Return (X, Y) of the center of cell containing provided text 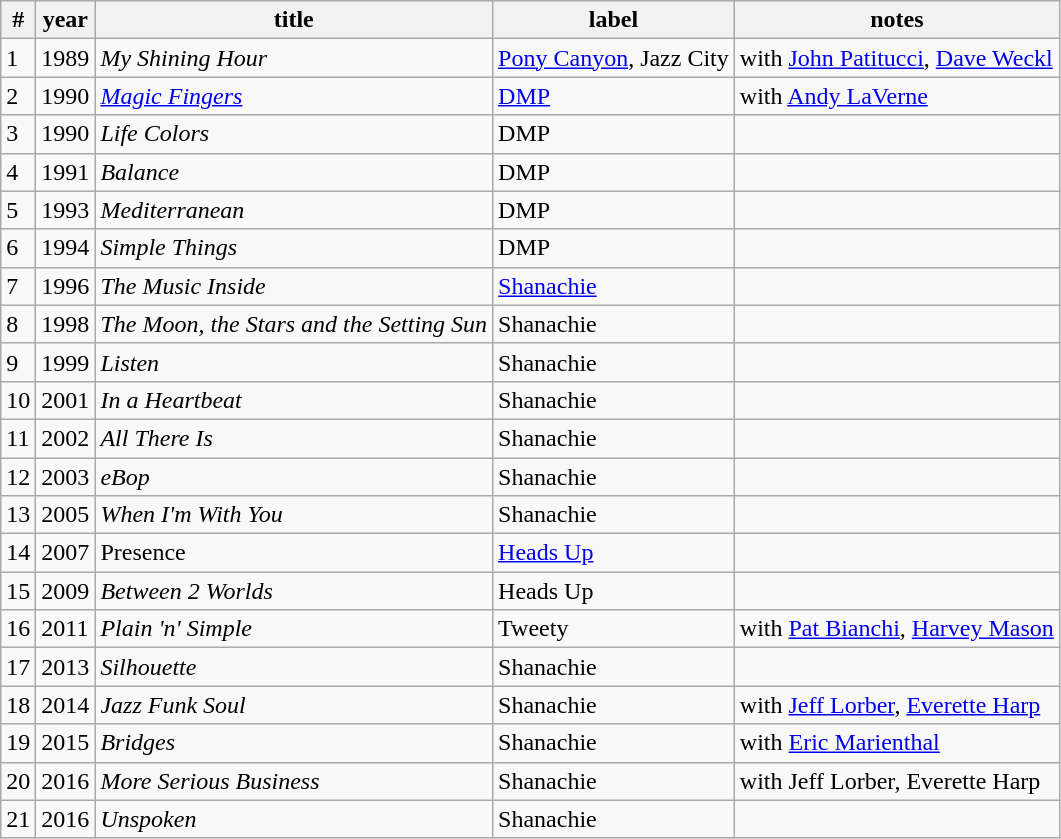
1991 (66, 172)
notes (896, 20)
2005 (66, 515)
Magic Fingers (294, 96)
17 (18, 667)
Bridges (294, 743)
Balance (294, 172)
2015 (66, 743)
19 (18, 743)
6 (18, 248)
13 (18, 515)
label (614, 20)
2007 (66, 553)
9 (18, 362)
1 (18, 58)
2001 (66, 400)
When I'm With You (294, 515)
Life Colors (294, 134)
1994 (66, 248)
My Shining Hour (294, 58)
3 (18, 134)
Tweety (614, 629)
20 (18, 781)
with Andy LaVerne (896, 96)
All There Is (294, 438)
18 (18, 705)
2011 (66, 629)
Pony Canyon, Jazz City (614, 58)
with Eric Marienthal (896, 743)
16 (18, 629)
Unspoken (294, 819)
1996 (66, 286)
2014 (66, 705)
21 (18, 819)
Jazz Funk Soul (294, 705)
8 (18, 324)
The Music Inside (294, 286)
Simple Things (294, 248)
11 (18, 438)
# (18, 20)
5 (18, 210)
2009 (66, 591)
2002 (66, 438)
10 (18, 400)
7 (18, 286)
The Moon, the Stars and the Setting Sun (294, 324)
Listen (294, 362)
1993 (66, 210)
In a Heartbeat (294, 400)
eBop (294, 477)
More Serious Business (294, 781)
Mediterranean (294, 210)
2003 (66, 477)
Plain 'n' Simple (294, 629)
with Pat Bianchi, Harvey Mason (896, 629)
title (294, 20)
15 (18, 591)
with John Patitucci, Dave Weckl (896, 58)
Presence (294, 553)
year (66, 20)
1998 (66, 324)
14 (18, 553)
Silhouette (294, 667)
4 (18, 172)
12 (18, 477)
2013 (66, 667)
Between 2 Worlds (294, 591)
2 (18, 96)
1999 (66, 362)
1989 (66, 58)
